Locate the cell with the specified text and output its (X, Y) center coordinate. 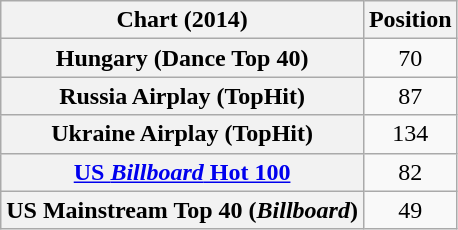
87 (410, 96)
Hungary (Dance Top 40) (182, 58)
134 (410, 134)
Chart (2014) (182, 20)
Position (410, 20)
Ukraine Airplay (TopHit) (182, 134)
49 (410, 210)
70 (410, 58)
US Mainstream Top 40 (Billboard) (182, 210)
US Billboard Hot 100 (182, 172)
Russia Airplay (TopHit) (182, 96)
82 (410, 172)
